Search for the cell housing the specified text and yield its (X, Y) center coordinate. 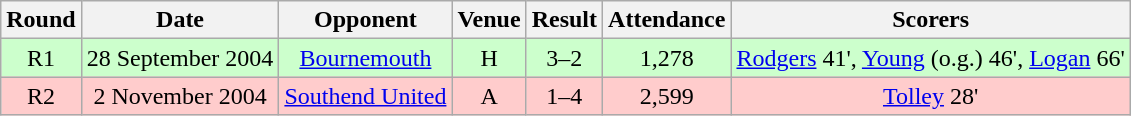
1,278 (667, 58)
28 September 2004 (180, 58)
3–2 (564, 58)
H (489, 58)
R1 (41, 58)
Southend United (366, 96)
Round (41, 20)
R2 (41, 96)
Rodgers 41', Young (o.g.) 46', Logan 66' (930, 58)
Result (564, 20)
Venue (489, 20)
2,599 (667, 96)
Scorers (930, 20)
A (489, 96)
Attendance (667, 20)
Tolley 28' (930, 96)
Bournemouth (366, 58)
Opponent (366, 20)
1–4 (564, 96)
2 November 2004 (180, 96)
Date (180, 20)
